Find where the given text appears and provide that cell's center as (X, Y) coordinate. 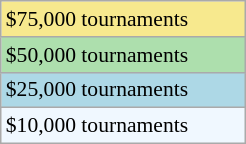
$25,000 tournaments (124, 90)
$10,000 tournaments (124, 126)
$75,000 tournaments (124, 19)
$50,000 tournaments (124, 55)
